Output the [x, y] coordinate of the center of the cell containing the given text.  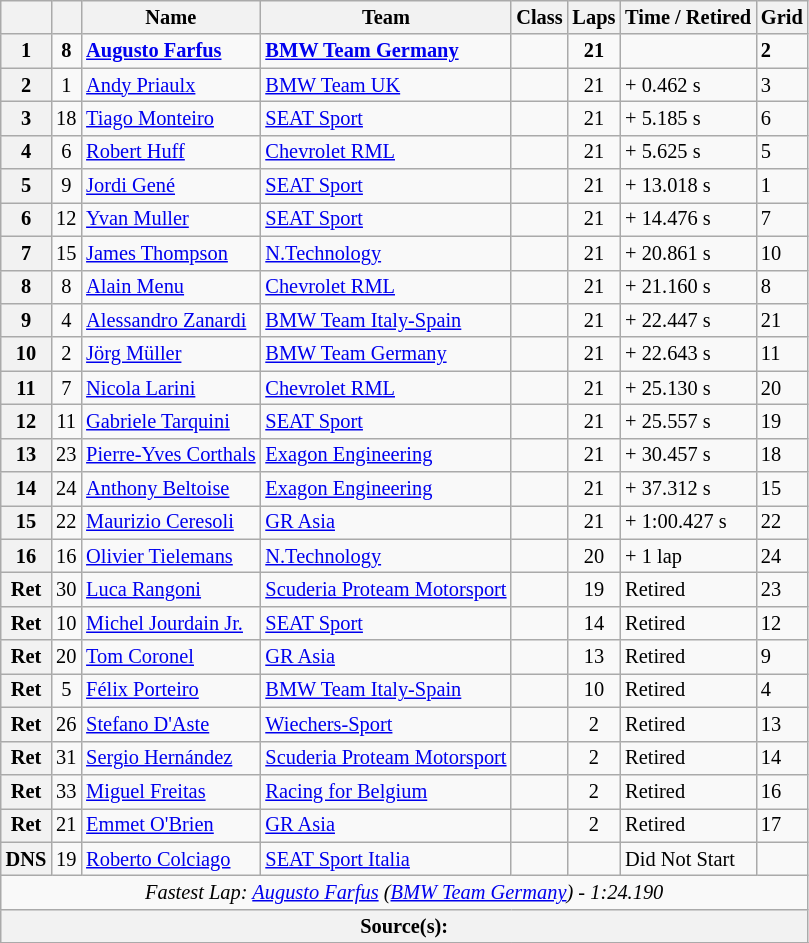
+ 30.457 s [688, 455]
Robert Huff [170, 152]
Time / Retired [688, 17]
Michel Jourdain Jr. [170, 623]
Tom Coronel [170, 657]
+ 5.185 s [688, 118]
Alessandro Zanardi [170, 320]
Jordi Gené [170, 186]
Nicola Larini [170, 388]
Emmet O'Brien [170, 825]
33 [66, 791]
Maurizio Ceresoli [170, 522]
Laps [594, 17]
Olivier Tielemans [170, 556]
+ 25.130 s [688, 388]
Gabriele Tarquini [170, 421]
+ 37.312 s [688, 489]
Anthony Beltoise [170, 489]
Racing for Belgium [386, 791]
Pierre-Yves Corthals [170, 455]
+ 13.018 s [688, 186]
Wiechers-Sport [386, 724]
Jörg Müller [170, 354]
Félix Porteiro [170, 690]
Alain Menu [170, 287]
BMW Team UK [386, 85]
Name [170, 17]
Roberto Colciago [170, 859]
Augusto Farfus [170, 51]
SEAT Sport Italia [386, 859]
31 [66, 758]
30 [66, 589]
Stefano D'Aste [170, 724]
+ 25.557 s [688, 421]
Miguel Freitas [170, 791]
+ 1:00.427 s [688, 522]
Yvan Muller [170, 219]
Did Not Start [688, 859]
+ 20.861 s [688, 253]
Luca Rangoni [170, 589]
+ 14.476 s [688, 219]
DNS [26, 859]
Source(s): [404, 926]
Sergio Hernández [170, 758]
Class [539, 17]
Fastest Lap: Augusto Farfus (BMW Team Germany) - 1:24.190 [404, 892]
Andy Priaulx [170, 85]
Team [386, 17]
+ 22.643 s [688, 354]
+ 0.462 s [688, 85]
Tiago Monteiro [170, 118]
26 [66, 724]
17 [782, 825]
Grid [782, 17]
James Thompson [170, 253]
+ 22.447 s [688, 320]
+ 21.160 s [688, 287]
+ 1 lap [688, 556]
+ 5.625 s [688, 152]
